Pinpoint the cell where the given text exists, returning its (x, y) midpoint coordinate. 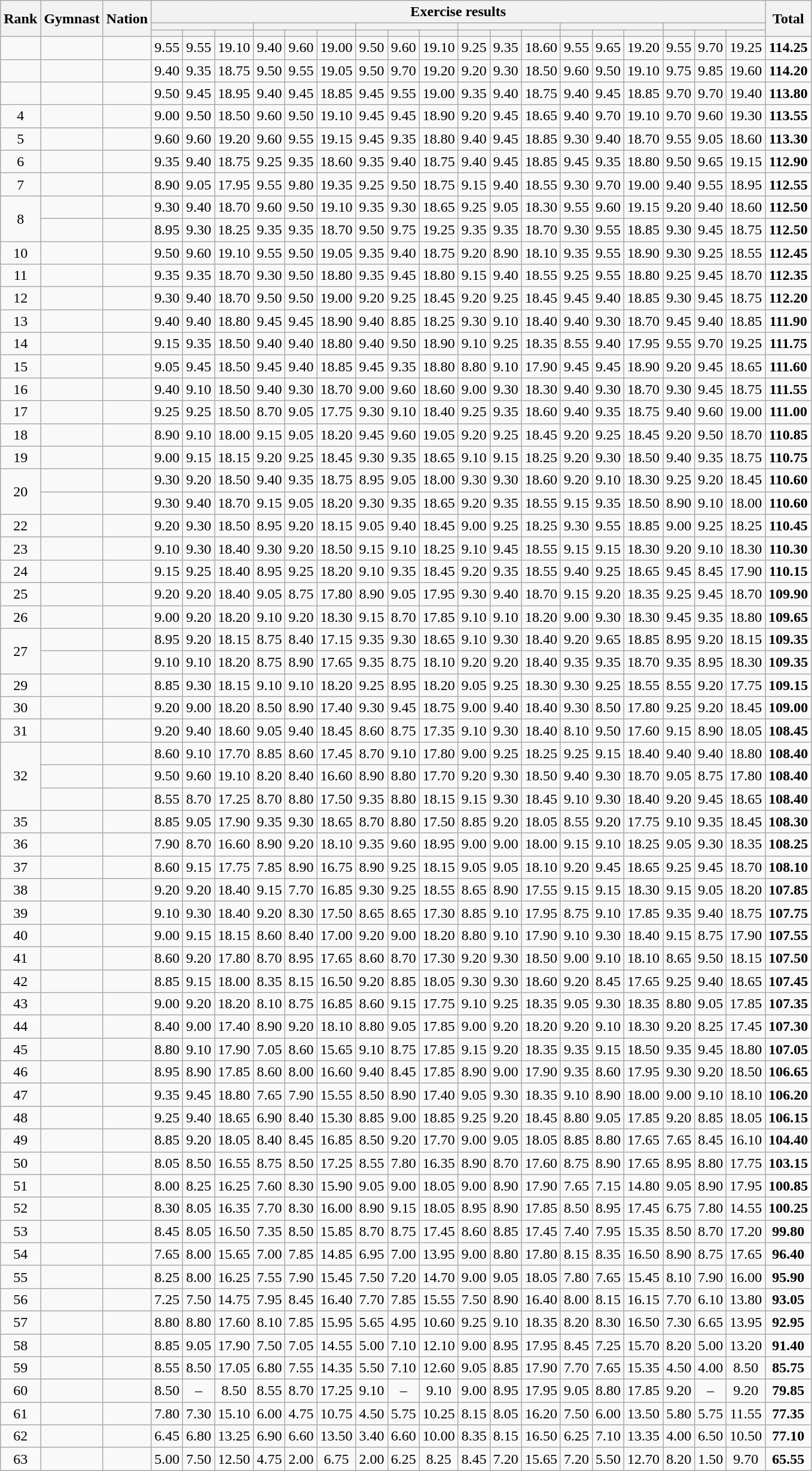
106.65 (788, 1072)
108.10 (788, 867)
13.25 (234, 1436)
17.00 (336, 935)
100.85 (788, 1186)
43 (20, 1004)
15 (20, 367)
15.85 (336, 1231)
5 (20, 139)
112.35 (788, 276)
111.60 (788, 367)
14.80 (643, 1186)
110.75 (788, 457)
52 (20, 1208)
9.80 (301, 184)
100.25 (788, 1208)
24 (20, 571)
107.35 (788, 1004)
111.00 (788, 412)
Exercise results (458, 12)
39 (20, 912)
Total (788, 19)
110.15 (788, 571)
79.85 (788, 1391)
17 (20, 412)
19.35 (336, 184)
109.65 (788, 617)
95.90 (788, 1277)
12.60 (439, 1368)
112.20 (788, 298)
114.25 (788, 48)
27 (20, 651)
13 (20, 321)
55 (20, 1277)
4.95 (403, 1322)
15.10 (234, 1414)
109.00 (788, 708)
14.85 (336, 1254)
8 (20, 218)
108.30 (788, 822)
14.75 (234, 1299)
36 (20, 844)
10.00 (439, 1436)
59 (20, 1368)
109.15 (788, 685)
61 (20, 1414)
7.40 (576, 1231)
7.60 (269, 1186)
17.05 (234, 1368)
44 (20, 1027)
10.75 (336, 1414)
17.20 (746, 1231)
48 (20, 1118)
4 (20, 116)
110.30 (788, 548)
10.25 (439, 1414)
113.55 (788, 116)
107.50 (788, 958)
110.45 (788, 526)
41 (20, 958)
46 (20, 1072)
10 (20, 253)
50 (20, 1163)
12.70 (643, 1459)
29 (20, 685)
20 (20, 492)
16.75 (336, 867)
15.95 (336, 1322)
15.30 (336, 1118)
113.30 (788, 139)
107.55 (788, 935)
6.10 (710, 1299)
19.30 (746, 116)
108.45 (788, 731)
25 (20, 594)
42 (20, 981)
Nation (127, 19)
15.70 (643, 1345)
19.60 (746, 71)
107.30 (788, 1027)
9.85 (710, 71)
16.20 (541, 1414)
6 (20, 161)
13.80 (746, 1299)
16.10 (746, 1140)
11 (20, 276)
1.50 (710, 1459)
111.75 (788, 344)
14.35 (336, 1368)
13.35 (643, 1436)
112.90 (788, 161)
56 (20, 1299)
65.55 (788, 1459)
40 (20, 935)
103.15 (788, 1163)
111.55 (788, 389)
7.35 (269, 1231)
58 (20, 1345)
106.20 (788, 1095)
54 (20, 1254)
7.15 (608, 1186)
63 (20, 1459)
18 (20, 435)
15.90 (336, 1186)
91.40 (788, 1345)
19.40 (746, 93)
16.15 (643, 1299)
16 (20, 389)
62 (20, 1436)
23 (20, 548)
77.35 (788, 1414)
6.50 (710, 1436)
5.80 (679, 1414)
14.70 (439, 1277)
114.20 (788, 71)
109.90 (788, 594)
108.25 (788, 844)
107.85 (788, 890)
14 (20, 344)
19 (20, 457)
17.15 (336, 640)
106.15 (788, 1118)
22 (20, 526)
10.60 (439, 1322)
93.05 (788, 1299)
110.85 (788, 435)
60 (20, 1391)
12 (20, 298)
13.20 (746, 1345)
107.75 (788, 912)
6.65 (710, 1322)
107.45 (788, 981)
12.10 (439, 1345)
5.65 (372, 1322)
113.80 (788, 93)
37 (20, 867)
96.40 (788, 1254)
31 (20, 731)
85.75 (788, 1368)
3.40 (372, 1436)
107.05 (788, 1049)
Gymnast (72, 19)
38 (20, 890)
11.55 (746, 1414)
104.40 (788, 1140)
51 (20, 1186)
77.10 (788, 1436)
35 (20, 822)
45 (20, 1049)
57 (20, 1322)
6.45 (167, 1436)
26 (20, 617)
47 (20, 1095)
10.50 (746, 1436)
53 (20, 1231)
Rank (20, 19)
49 (20, 1140)
6.95 (372, 1254)
111.90 (788, 321)
30 (20, 708)
112.55 (788, 184)
12.50 (234, 1459)
17.35 (439, 731)
112.45 (788, 253)
92.95 (788, 1322)
99.80 (788, 1231)
16.55 (234, 1163)
32 (20, 776)
17.55 (541, 890)
7 (20, 184)
